Capture the cell that displays the provided text and extract its (X, Y) central coordinate. 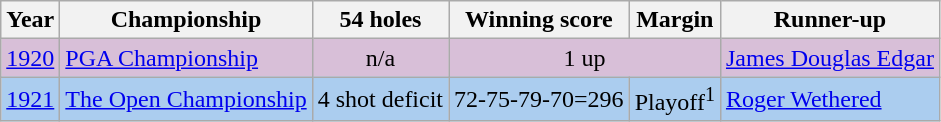
Year (30, 20)
PGA Championship (186, 58)
The Open Championship (186, 100)
4 shot deficit (380, 100)
Runner-up (830, 20)
1921 (30, 100)
1 up (585, 58)
54 holes (380, 20)
Margin (674, 20)
Playoff1 (674, 100)
Championship (186, 20)
Winning score (540, 20)
Roger Wethered (830, 100)
James Douglas Edgar (830, 58)
72-75-79-70=296 (540, 100)
n/a (380, 58)
1920 (30, 58)
